Output the (X, Y) coordinate of the center of the cell containing the given text.  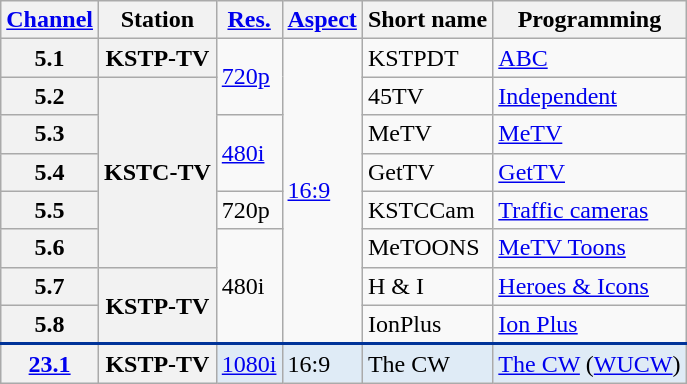
23.1 (50, 364)
H & I (427, 286)
KSTCCam (427, 210)
The CW (WUCW) (590, 364)
Traffic cameras (590, 210)
MeTV Toons (590, 248)
ABC (590, 58)
Ion Plus (590, 324)
Channel (50, 20)
5.7 (50, 286)
Heroes & Icons (590, 286)
Station (158, 20)
Aspect (322, 20)
5.8 (50, 324)
Res. (249, 20)
5.5 (50, 210)
5.6 (50, 248)
IonPlus (427, 324)
Independent (590, 96)
MeTOONS (427, 248)
45TV (427, 96)
The CW (427, 364)
5.3 (50, 134)
KSTPDT (427, 58)
Short name (427, 20)
5.1 (50, 58)
KSTC-TV (158, 172)
5.2 (50, 96)
5.4 (50, 172)
Programming (590, 20)
1080i (249, 364)
